Return (X, Y) of the center of cell containing provided text 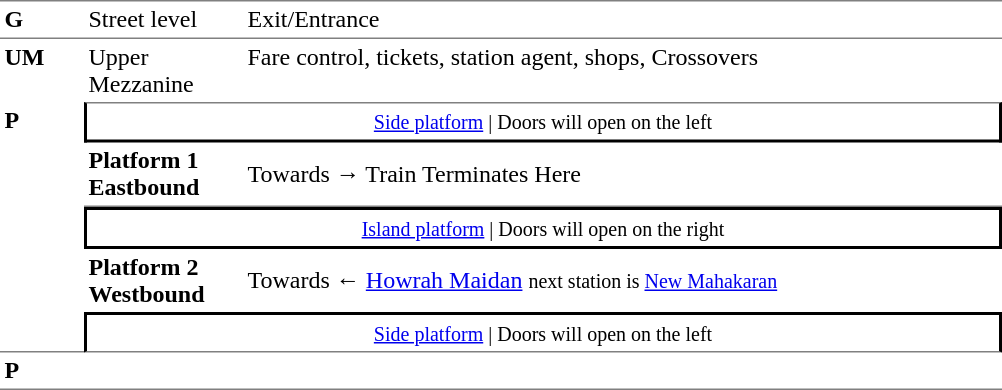
Island platform | Doors will open on the right (543, 228)
Exit/Entrance (622, 20)
Street level (164, 20)
Towards ← Howrah Maidan next station is New Mahakaran (622, 280)
Fare control, tickets, station agent, shops, Crossovers (622, 70)
Upper Mezzanine (164, 70)
UM (42, 70)
Towards → Train Terminates Here (622, 174)
Platform 1Eastbound (164, 174)
G (42, 20)
Platform 2Westbound (164, 280)
